Return the [x, y] coordinate for the center point of the cell that contains the specified text.  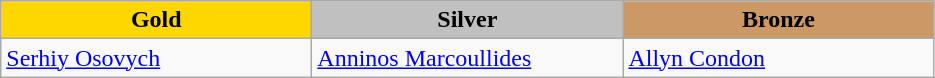
Gold [156, 20]
Bronze [778, 20]
Serhiy Osovych [156, 58]
Allyn Condon [778, 58]
Silver [468, 20]
Anninos Marcoullides [468, 58]
